Extract the (x, y) coordinate from the center of the cell holding the provided text.  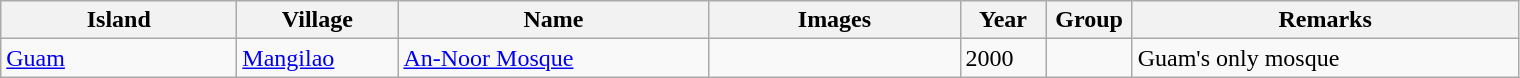
Year (1003, 20)
An-Noor Mosque (554, 58)
2000 (1003, 58)
Guam's only mosque (1325, 58)
Village (318, 20)
Mangilao (318, 58)
Remarks (1325, 20)
Name (554, 20)
Guam (119, 58)
Group (1089, 20)
Images (834, 20)
Island (119, 20)
